Scan for the cell matching the given text and deliver its [x, y] coordinate at center. 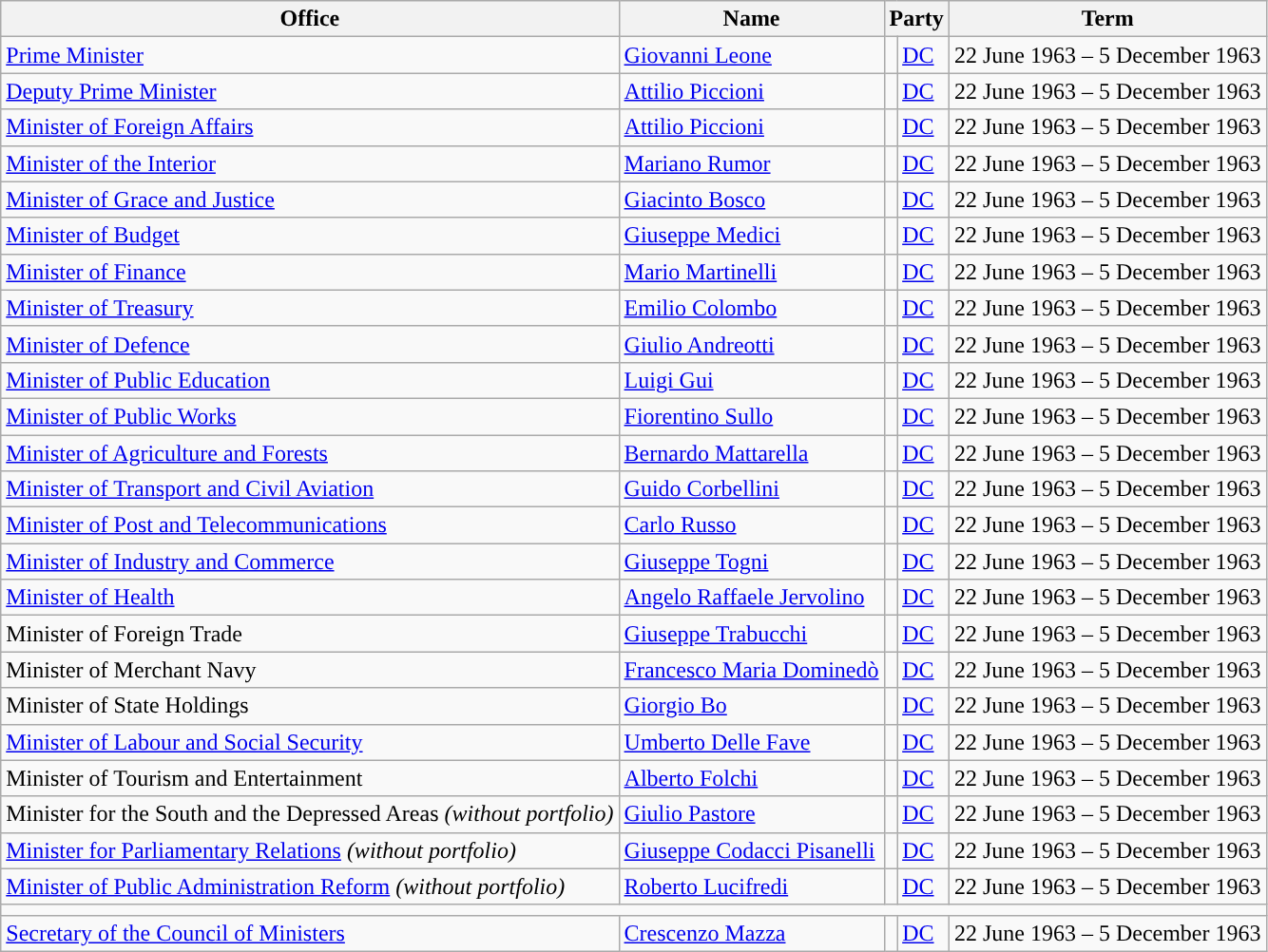
Name [751, 19]
Minister of Tourism and Entertainment [310, 778]
Giovanni Leone [751, 55]
Mario Martinelli [751, 272]
Giacinto Bosco [751, 200]
Giuseppe Medici [751, 236]
Luigi Gui [751, 380]
Giuseppe Codacci Pisanelli [751, 850]
Minister of Foreign Affairs [310, 127]
Minister of State Holdings [310, 706]
Secretary of the Council of Ministers [310, 933]
Guido Corbellini [751, 489]
Minister of the Interior [310, 163]
Minister of Budget [310, 236]
Crescenzo Mazza [751, 933]
Minister of Transport and Civil Aviation [310, 489]
Minister of Foreign Trade [310, 634]
Minister of Treasury [310, 308]
Giulio Pastore [751, 814]
Term [1107, 19]
Carlo Russo [751, 525]
Alberto Folchi [751, 778]
Office [310, 19]
Minister of Finance [310, 272]
Roberto Lucifredi [751, 886]
Minister of Grace and Justice [310, 200]
Francesco Maria Dominedò [751, 670]
Giuseppe Trabucchi [751, 634]
Minister of Public Works [310, 416]
Bernardo Mattarella [751, 453]
Minister of Public Administration Reform (without portfolio) [310, 886]
Minister of Post and Telecommunications [310, 525]
Mariano Rumor [751, 163]
Minister of Industry and Commerce [310, 562]
Minister for Parliamentary Relations (without portfolio) [310, 850]
Emilio Colombo [751, 308]
Minister of Labour and Social Security [310, 742]
Fiorentino Sullo [751, 416]
Minister of Merchant Navy [310, 670]
Party [916, 19]
Minister for the South and the Depressed Areas (without portfolio) [310, 814]
Giuseppe Togni [751, 562]
Prime Minister [310, 55]
Giulio Andreotti [751, 344]
Minister of Health [310, 598]
Minister of Defence [310, 344]
Minister of Agriculture and Forests [310, 453]
Angelo Raffaele Jervolino [751, 598]
Umberto Delle Fave [751, 742]
Giorgio Bo [751, 706]
Deputy Prime Minister [310, 91]
Minister of Public Education [310, 380]
